Capture the cell that displays the provided text and extract its [x, y] central coordinate. 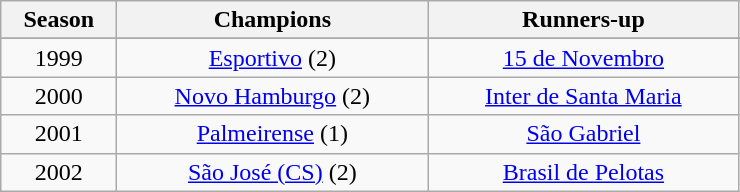
2002 [59, 172]
São José (CS) (2) [272, 172]
2000 [59, 96]
Inter de Santa Maria [584, 96]
Brasil de Pelotas [584, 172]
Novo Hamburgo (2) [272, 96]
2001 [59, 134]
15 de Novembro [584, 58]
São Gabriel [584, 134]
1999 [59, 58]
Palmeirense (1) [272, 134]
Champions [272, 20]
Season [59, 20]
Runners-up [584, 20]
Esportivo (2) [272, 58]
